Output the [X, Y] coordinate of the center of the cell containing the given text.  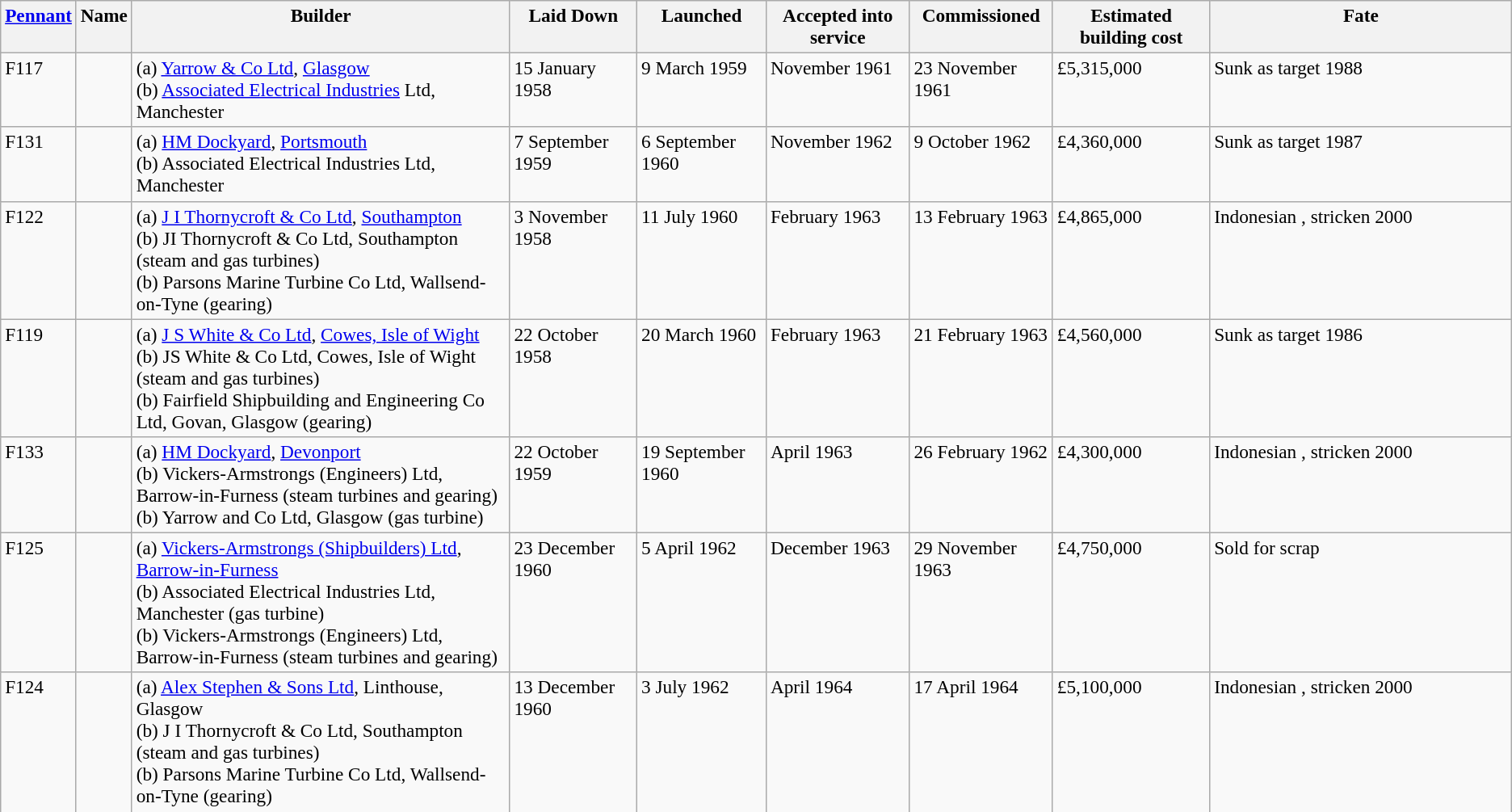
Sunk as target 1988 [1361, 90]
£4,560,000 [1131, 377]
Accepted into service [838, 26]
April 1963 [838, 485]
6 September 1960 [702, 164]
F122 [39, 260]
F117 [39, 90]
F124 [39, 742]
15 January 1958 [573, 90]
November 1962 [838, 164]
29 November 1963 [981, 603]
13 December 1960 [573, 742]
November 1961 [838, 90]
9 March 1959 [702, 90]
22 October 1959 [573, 485]
£4,865,000 [1131, 260]
December 1963 [838, 603]
Sunk as target 1987 [1361, 164]
22 October 1958 [573, 377]
F119 [39, 377]
F125 [39, 603]
£4,750,000 [1131, 603]
5 April 1962 [702, 603]
Builder [321, 26]
Fate [1361, 26]
Laid Down [573, 26]
April 1964 [838, 742]
3 November 1958 [573, 260]
£4,300,000 [1131, 485]
Sunk as target 1986 [1361, 377]
£5,100,000 [1131, 742]
Estimated building cost [1131, 26]
Launched [702, 26]
3 July 1962 [702, 742]
7 September 1959 [573, 164]
19 September 1960 [702, 485]
Commissioned [981, 26]
13 February 1963 [981, 260]
26 February 1962 [981, 485]
£5,315,000 [1131, 90]
Pennant [39, 26]
23 December 1960 [573, 603]
9 October 1962 [981, 164]
23 November 1961 [981, 90]
(a) Yarrow & Co Ltd, Glasgow (b) Associated Electrical Industries Ltd, Manchester [321, 90]
17 April 1964 [981, 742]
Sold for scrap [1361, 603]
F133 [39, 485]
20 March 1960 [702, 377]
F131 [39, 164]
£4,360,000 [1131, 164]
Name [103, 26]
11 July 1960 [702, 260]
(a) HM Dockyard, Portsmouth (b) Associated Electrical Industries Ltd, Manchester [321, 164]
21 February 1963 [981, 377]
